Return the (x, y) coordinate for the center point of the cell that contains the specified text.  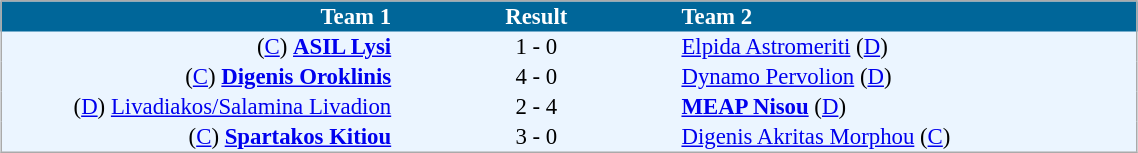
Team 1 (197, 16)
4 - 0 (536, 77)
Digenis Akritas Morphou (C) (908, 137)
Dynamo Pervolion (D) (908, 77)
(C) Digenis Oroklinis (197, 77)
MEAP Nisou (D) (908, 107)
(C) ASIL Lysi (197, 47)
(D) Livadiakos/Salamina Livadion (197, 107)
(C) Spartakos Kitiou (197, 137)
1 - 0 (536, 47)
Team 2 (908, 16)
Elpida Astromeriti (D) (908, 47)
Result (536, 16)
3 - 0 (536, 137)
2 - 4 (536, 107)
